From the cell containing the given text, extract its center point as (X, Y) coordinate. 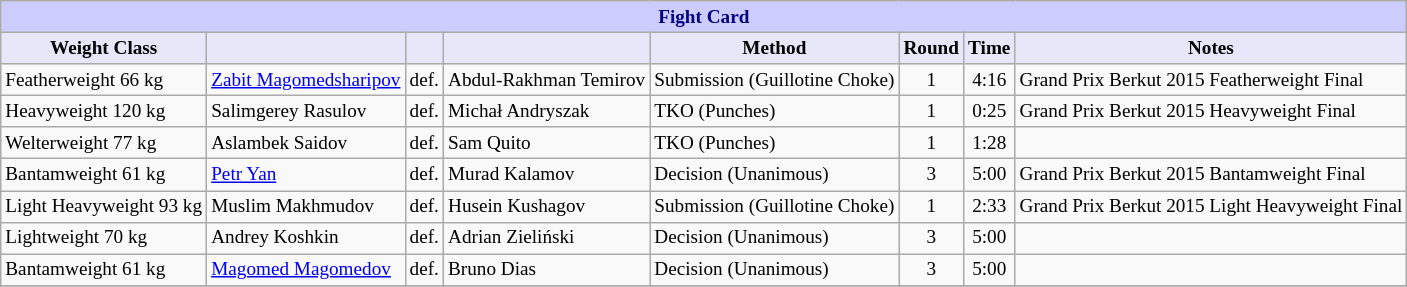
Sam Quito (546, 143)
Grand Prix Berkut 2015 Bantamweight Final (1211, 175)
Murad Kalamov (546, 175)
Light Heavyweight 93 kg (104, 206)
Grand Prix Berkut 2015 Featherweight Final (1211, 80)
4:16 (990, 80)
Grand Prix Berkut 2015 Light Heavyweight Final (1211, 206)
0:25 (990, 111)
Zabit Magomedsharipov (306, 80)
Time (990, 48)
Featherweight 66 kg (104, 80)
Weight Class (104, 48)
Lightweight 70 kg (104, 238)
Petr Yan (306, 175)
Adrian Zieliński (546, 238)
Salimgerey Rasulov (306, 111)
2:33 (990, 206)
1:28 (990, 143)
Fight Card (704, 17)
Notes (1211, 48)
Aslambek Saidov (306, 143)
Bruno Dias (546, 270)
Magomed Magomedov (306, 270)
Grand Prix Berkut 2015 Heavyweight Final (1211, 111)
Welterweight 77 kg (104, 143)
Abdul-Rakhman Temirov (546, 80)
Muslim Makhmudov (306, 206)
Method (774, 48)
Round (932, 48)
Heavyweight 120 kg (104, 111)
Husein Kushagov (546, 206)
Michał Andryszak (546, 111)
Andrey Koshkin (306, 238)
